Search for the cell housing the specified text and yield its [X, Y] center coordinate. 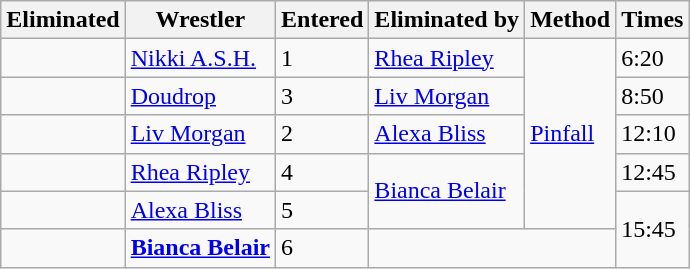
Method [570, 20]
Nikki A.S.H. [200, 58]
Entered [322, 20]
6:20 [652, 58]
3 [322, 96]
1 [322, 58]
Eliminated by [447, 20]
6 [322, 248]
Doudrop [200, 96]
15:45 [652, 229]
8:50 [652, 96]
12:10 [652, 134]
Pinfall [570, 134]
2 [322, 134]
Wrestler [200, 20]
Eliminated [63, 20]
Times [652, 20]
5 [322, 210]
4 [322, 172]
12:45 [652, 172]
